Return [X, Y] of the center of cell containing provided text 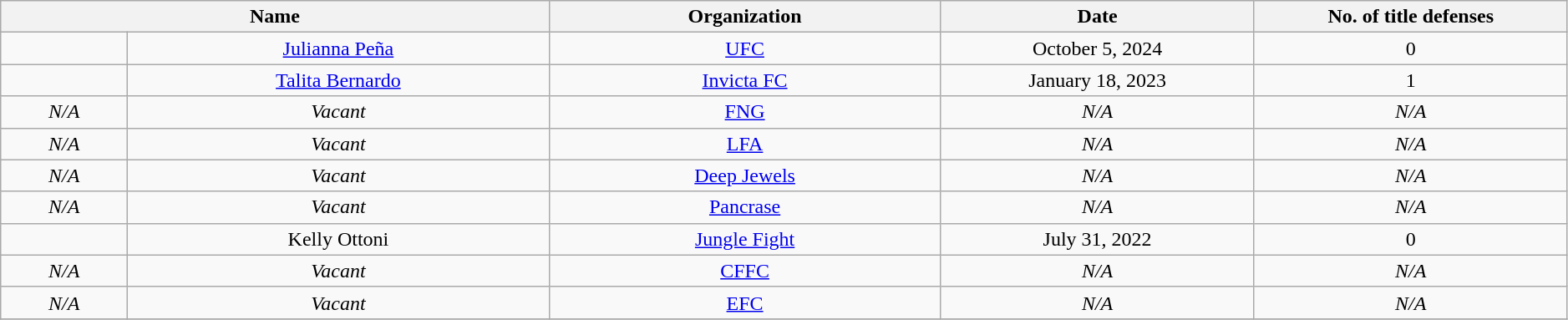
Jungle Fight [745, 239]
Invicta FC [745, 80]
UFC [745, 48]
January 18, 2023 [1098, 80]
LFA [745, 144]
Organization [745, 17]
CFFC [745, 271]
1 [1410, 80]
Date [1098, 17]
October 5, 2024 [1098, 48]
Pancrase [745, 207]
Talita Bernardo [338, 80]
No. of title defenses [1410, 17]
Kelly Ottoni [338, 239]
Name [275, 17]
July 31, 2022 [1098, 239]
Deep Jewels [745, 175]
EFC [745, 302]
FNG [745, 112]
Julianna Peña [338, 48]
